Determine the (x, y) coordinate at the center of the cell enclosing the given text.  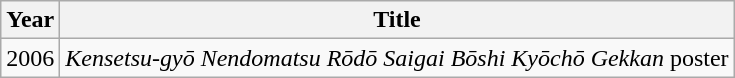
2006 (30, 58)
Kensetsu-gyō Nendomatsu Rōdō Saigai Bōshi Kyōchō Gekkan poster (397, 58)
Title (397, 20)
Year (30, 20)
